Find where the given text appears and provide that cell's center as (X, Y) coordinate. 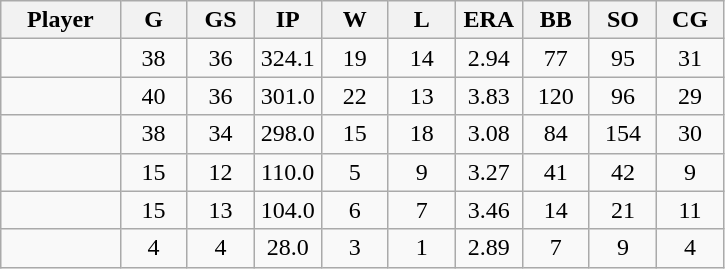
29 (690, 96)
120 (556, 96)
41 (556, 172)
2.94 (488, 58)
324.1 (288, 58)
31 (690, 58)
12 (220, 172)
22 (354, 96)
104.0 (288, 210)
Player (60, 20)
298.0 (288, 134)
77 (556, 58)
3.27 (488, 172)
154 (622, 134)
96 (622, 96)
34 (220, 134)
3.46 (488, 210)
W (354, 20)
42 (622, 172)
IP (288, 20)
SO (622, 20)
5 (354, 172)
BB (556, 20)
2.89 (488, 248)
19 (354, 58)
G (154, 20)
84 (556, 134)
3.83 (488, 96)
CG (690, 20)
6 (354, 210)
18 (422, 134)
3 (354, 248)
L (422, 20)
ERA (488, 20)
1 (422, 248)
95 (622, 58)
28.0 (288, 248)
11 (690, 210)
301.0 (288, 96)
21 (622, 210)
110.0 (288, 172)
40 (154, 96)
GS (220, 20)
3.08 (488, 134)
30 (690, 134)
